Capture the cell that displays the provided text and extract its (X, Y) central coordinate. 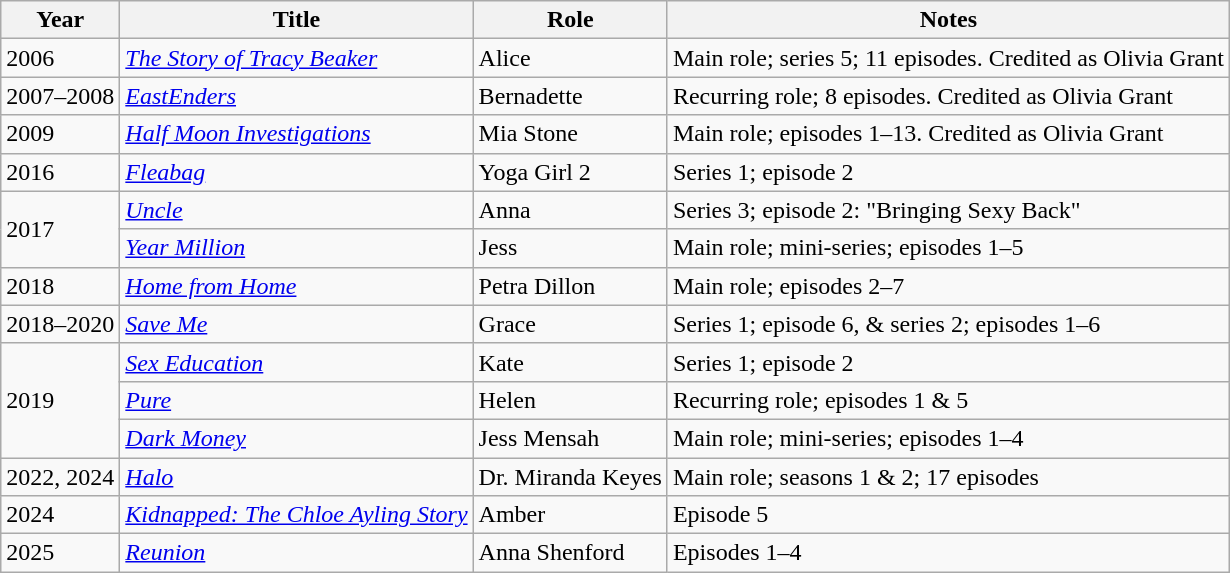
Year Million (296, 248)
Main role; episodes 1–13. Credited as Olivia Grant (948, 134)
Kidnapped: The Chloe Ayling Story (296, 515)
Home from Home (296, 286)
Year (60, 20)
Save Me (296, 324)
2018–2020 (60, 324)
2018 (60, 286)
Series 3; episode 2: "Bringing Sexy Back" (948, 210)
Recurring role; 8 episodes. Credited as Olivia Grant (948, 96)
Amber (570, 515)
Grace (570, 324)
Series 1; episode 6, & series 2; episodes 1–6 (948, 324)
2019 (60, 400)
Episode 5 (948, 515)
The Story of Tracy Beaker (296, 58)
Dr. Miranda Keyes (570, 477)
Dark Money (296, 438)
Sex Education (296, 362)
Notes (948, 20)
Kate (570, 362)
Helen (570, 400)
2024 (60, 515)
Mia Stone (570, 134)
Bernadette (570, 96)
2006 (60, 58)
EastEnders (296, 96)
Half Moon Investigations (296, 134)
Main role; series 5; 11 episodes. Credited as Olivia Grant (948, 58)
Jess (570, 248)
Petra Dillon (570, 286)
2009 (60, 134)
Uncle (296, 210)
Alice (570, 58)
Recurring role; episodes 1 & 5 (948, 400)
Anna Shenford (570, 553)
2025 (60, 553)
Reunion (296, 553)
Title (296, 20)
Main role; seasons 1 & 2; 17 episodes (948, 477)
Halo (296, 477)
Anna (570, 210)
Main role; mini-series; episodes 1–5 (948, 248)
Role (570, 20)
2022, 2024 (60, 477)
2007–2008 (60, 96)
Episodes 1–4 (948, 553)
Jess Mensah (570, 438)
Main role; episodes 2–7 (948, 286)
2017 (60, 229)
Main role; mini-series; episodes 1–4 (948, 438)
2016 (60, 172)
Yoga Girl 2 (570, 172)
Fleabag (296, 172)
Pure (296, 400)
